Pinpoint the cell where the given text exists, returning its (X, Y) midpoint coordinate. 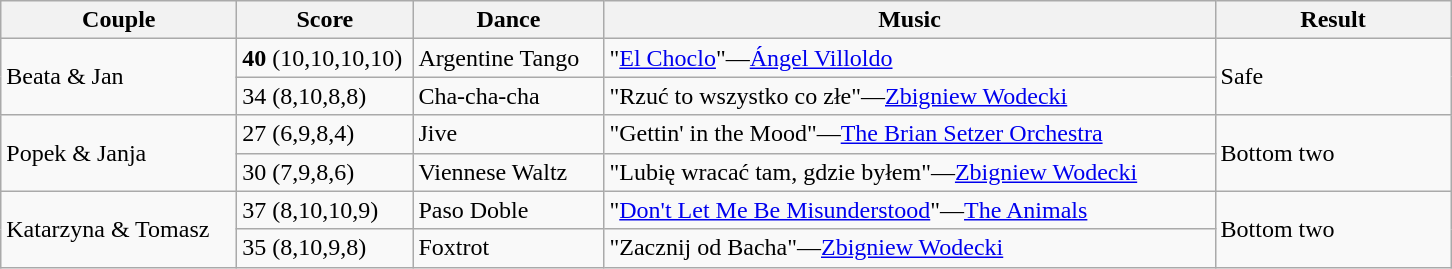
"El Choclo"—Ángel Villoldo (910, 58)
Foxtrot (508, 248)
Katarzyna & Tomasz (119, 229)
Jive (508, 134)
40 (10,10,10,10) (325, 58)
30 (7,9,8,6) (325, 172)
Cha-cha-cha (508, 96)
34 (8,10,8,8) (325, 96)
"Zacznij od Bacha"—Zbigniew Wodecki (910, 248)
37 (8,10,10,9) (325, 210)
"Gettin' in the Mood"—The Brian Setzer Orchestra (910, 134)
35 (8,10,9,8) (325, 248)
Dance (508, 20)
Result (1333, 20)
Music (910, 20)
Argentine Tango (508, 58)
Beata & Jan (119, 77)
"Rzuć to wszystko co złe"—Zbigniew Wodecki (910, 96)
27 (6,9,8,4) (325, 134)
Popek & Janja (119, 153)
"Lubię wracać tam, gdzie byłem"—Zbigniew Wodecki (910, 172)
Score (325, 20)
Safe (1333, 77)
"Don't Let Me Be Misunderstood"—The Animals (910, 210)
Couple (119, 20)
Paso Doble (508, 210)
Viennese Waltz (508, 172)
